Identify which cell holds the provided text, then report its [X, Y] central coordinate. 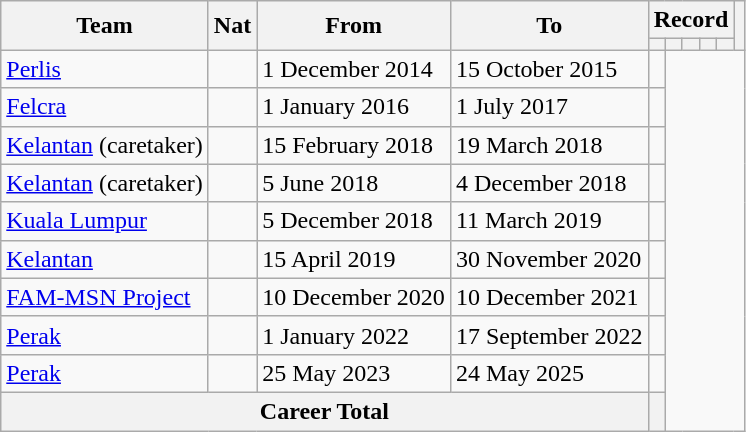
11 March 2019 [549, 221]
15 February 2018 [354, 145]
4 December 2018 [549, 183]
Career Total [324, 411]
17 September 2022 [549, 335]
19 March 2018 [549, 145]
30 November 2020 [549, 259]
Kelantan [105, 259]
15 October 2015 [549, 69]
1 January 2022 [354, 335]
Kuala Lumpur [105, 221]
FAM-MSN Project [105, 297]
25 May 2023 [354, 373]
10 December 2021 [549, 297]
10 December 2020 [354, 297]
Felcra [105, 107]
1 July 2017 [549, 107]
5 June 2018 [354, 183]
Record [691, 20]
15 April 2019 [354, 259]
24 May 2025 [549, 373]
Nat [232, 26]
From [354, 26]
1 January 2016 [354, 107]
To [549, 26]
Perlis [105, 69]
5 December 2018 [354, 221]
1 December 2014 [354, 69]
Team [105, 26]
